Return [x, y] of the center of cell containing provided text 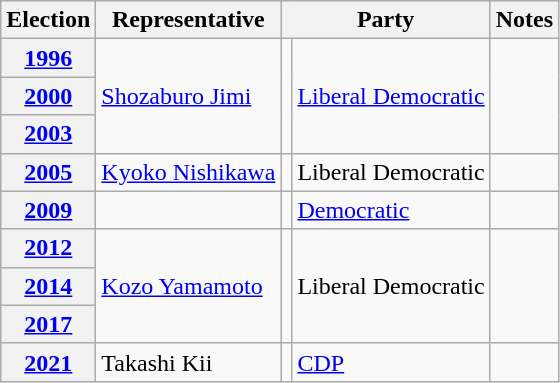
Kozo Yamamoto [188, 286]
2012 [48, 248]
2005 [48, 172]
Representative [188, 20]
CDP [391, 362]
2009 [48, 210]
Kyoko Nishikawa [188, 172]
Takashi Kii [188, 362]
1996 [48, 58]
Election [48, 20]
2021 [48, 362]
Shozaburo Jimi [188, 96]
Democratic [391, 210]
2000 [48, 96]
Notes [524, 20]
2017 [48, 324]
2014 [48, 286]
Party [386, 20]
2003 [48, 134]
